Identify which cell holds the provided text, then report its [x, y] central coordinate. 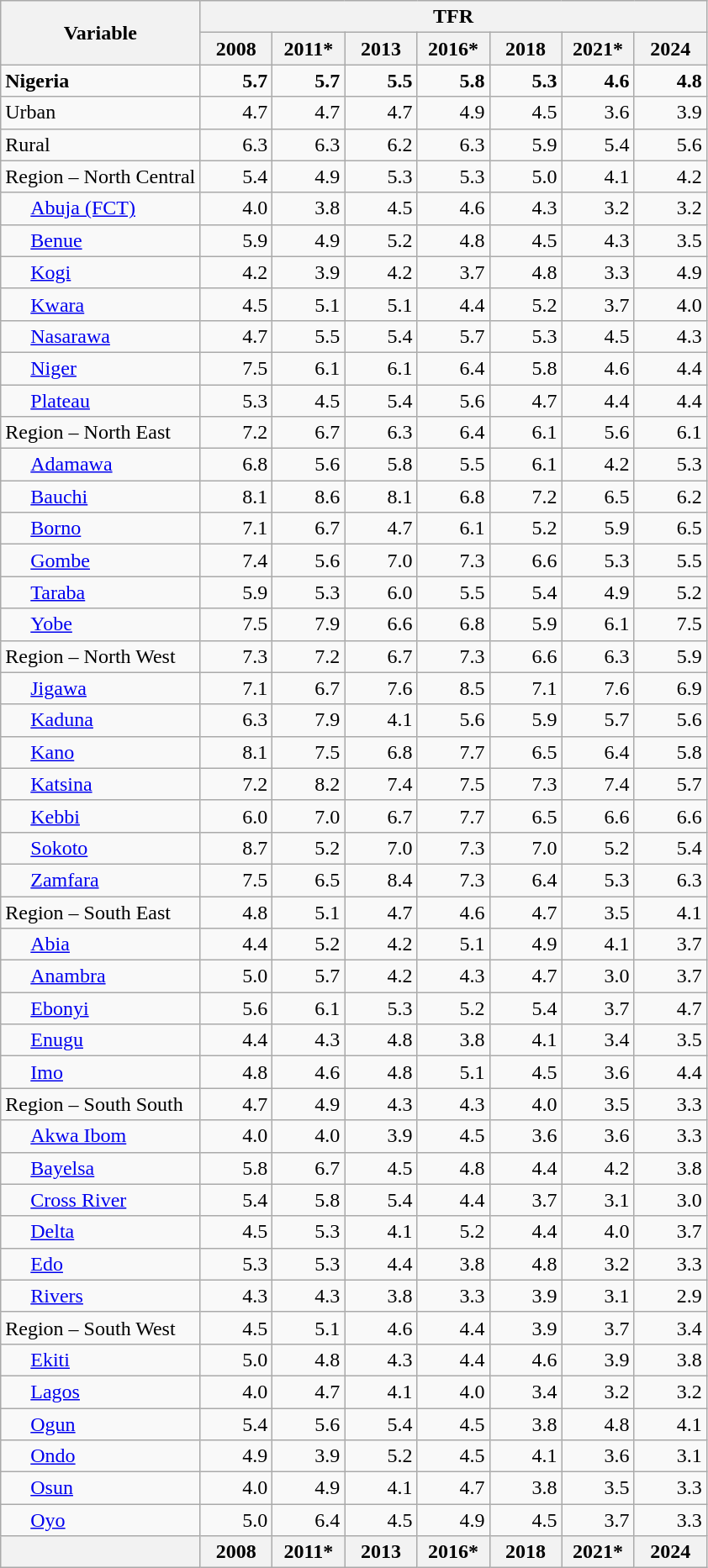
Rivers [101, 1296]
Ebonyi [101, 1008]
6.9 [670, 688]
Kaduna [101, 720]
Kebbi [101, 816]
Cross River [101, 1200]
Akwa Ibom [101, 1136]
Edo [101, 1264]
8.6 [309, 497]
Rural [101, 145]
Ekiti [101, 1360]
Ogun [101, 1424]
Region – North West [101, 656]
8.5 [453, 688]
8.7 [236, 848]
TFR [453, 17]
Benue [101, 240]
Lagos [101, 1392]
Nigeria [101, 81]
Abia [101, 944]
Yobe [101, 624]
Region – North Central [101, 176]
Anambra [101, 976]
Adamawa [101, 465]
Sokoto [101, 848]
Niger [101, 368]
Bauchi [101, 497]
Kano [101, 752]
Oyo [101, 1520]
Zamfara [101, 880]
8.2 [309, 784]
Urban [101, 113]
Region – South West [101, 1328]
Plateau [101, 401]
Enugu [101, 1040]
Region – South East [101, 912]
Kogi [101, 272]
Imo [101, 1072]
Region – North East [101, 433]
2.9 [670, 1296]
Jigawa [101, 688]
Taraba [101, 592]
Nasarawa [101, 336]
Delta [101, 1232]
Gombe [101, 560]
Osun [101, 1488]
Katsina [101, 784]
Bayelsa [101, 1168]
Abuja (FCT) [101, 208]
Kwara [101, 304]
Variable [101, 33]
8.4 [381, 880]
Ondo [101, 1456]
Borno [101, 529]
Region – South South [101, 1104]
